Locate the cell with the specified text and output its (X, Y) center coordinate. 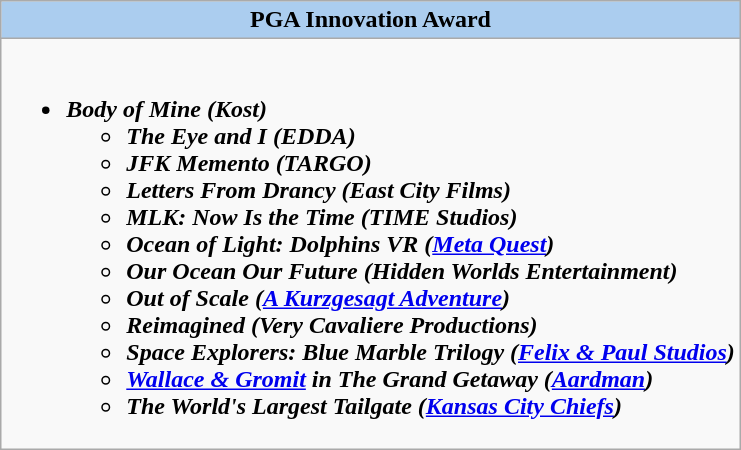
PGA Innovation Award (371, 20)
